Identify which cell holds the provided text, then report its [x, y] central coordinate. 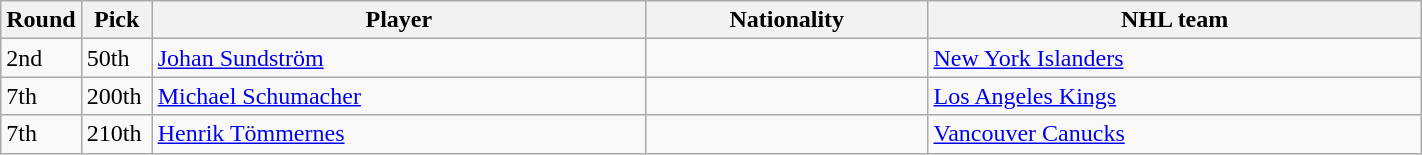
Round [41, 20]
Nationality [787, 20]
Henrik Tömmernes [398, 134]
Player [398, 20]
200th [116, 96]
50th [116, 58]
Michael Schumacher [398, 96]
Vancouver Canucks [1174, 134]
Johan Sundström [398, 58]
New York Islanders [1174, 58]
210th [116, 134]
Los Angeles Kings [1174, 96]
2nd [41, 58]
NHL team [1174, 20]
Pick [116, 20]
